Locate the cell with the specified text and output its [x, y] center coordinate. 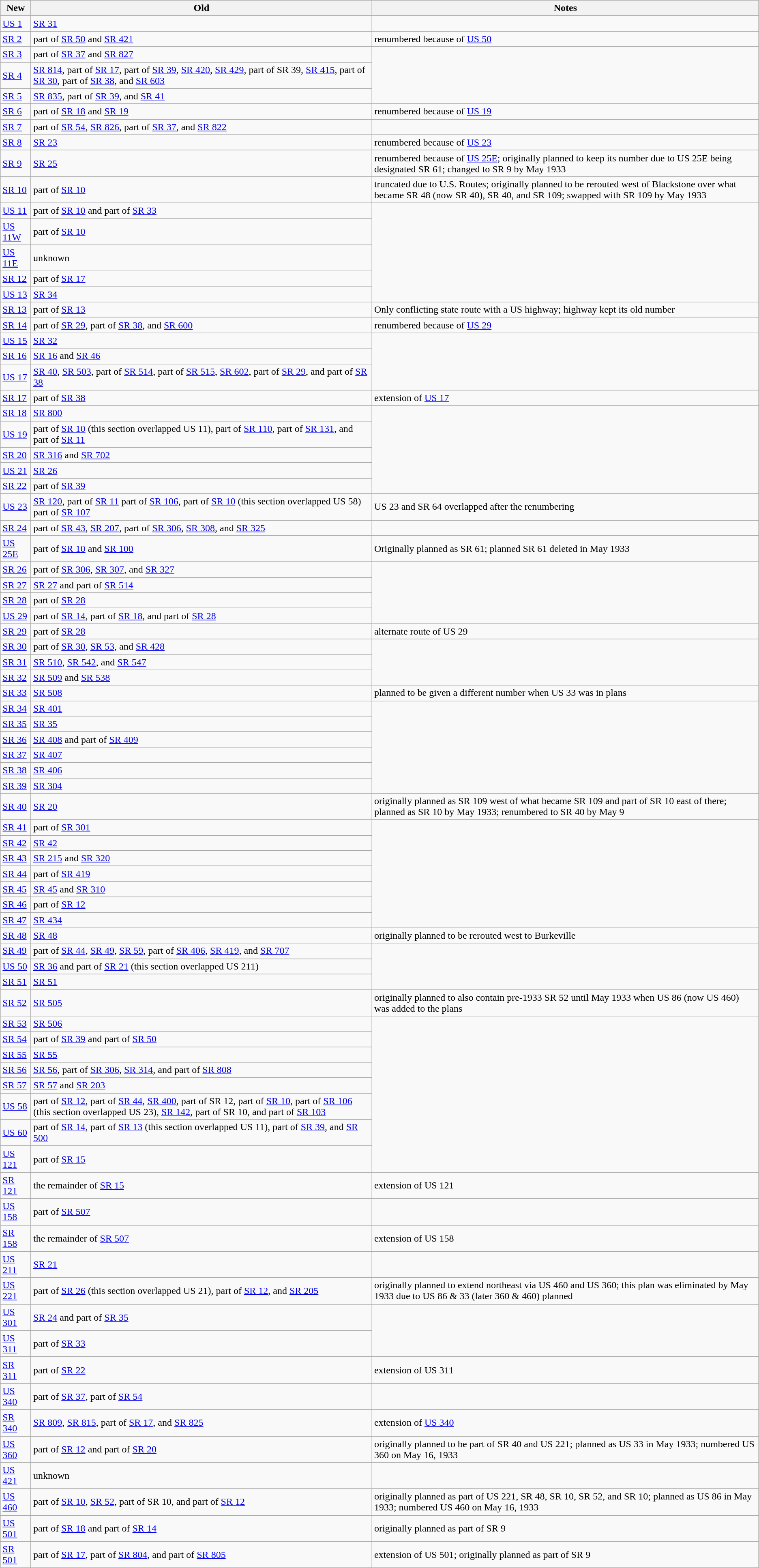
SR 501 [16, 1555]
Originally planned as SR 61; planned SR 61 deleted in May 1933 [565, 549]
SR 36 and part of SR 21 (this section overlapped US 211) [201, 966]
US 15 [16, 341]
extension of US 17 [565, 398]
the remainder of SR 15 [201, 1186]
US 23 [16, 507]
renumbered because of US 19 [565, 112]
SR 2 [16, 39]
SR 835, part of SR 39, and SR 41 [201, 96]
SR 158 [16, 1238]
part of SR 301 [201, 828]
SR 53 [16, 1023]
SR 18 [16, 413]
originally planned as SR 109 west of what became SR 109 and part of SR 10 east of there; planned as SR 10 by May 1933; renumbered to SR 40 by May 9 [565, 807]
US 121 [16, 1159]
SR 40 [16, 807]
SR 5 [16, 96]
originally planned as part of US 221, SR 48, SR 10, SR 52, and SR 10; planned as US 86 in May 1933; numbered US 460 on May 16, 1933 [565, 1502]
part of SR 507 [201, 1212]
US 19 [16, 434]
US 340 [16, 1396]
SR 37 [16, 755]
SR 16 and SR 46 [201, 356]
part of SR 30, SR 53, and SR 428 [201, 647]
SR 47 [16, 920]
part of SR 419 [201, 874]
SR 3 [16, 54]
originally planned to extend northeast via US 460 and US 360; this plan was eliminated by May 1933 due to US 86 & 33 (later 360 & 460) planned [565, 1291]
SR 30 [16, 647]
part of SR 39 and part of SR 50 [201, 1039]
part of SR 12 [201, 905]
SR 27 [16, 585]
SR 311 [16, 1370]
originally planned to be part of SR 40 and US 221; planned as US 33 in May 1933; numbered US 360 on May 16, 1933 [565, 1449]
Old [201, 8]
SR 54 [16, 1039]
US 17 [16, 377]
US 158 [16, 1212]
US 50 [16, 966]
part of SR 10 and part of SR 33 [201, 210]
SR 120, part of SR 11 part of SR 106, part of SR 10 (this section overlapped US 58) part of SR 107 [201, 507]
SR 510, SR 542, and SR 547 [201, 662]
SR 506 [201, 1023]
SR 39 [16, 785]
SR 40, SR 503, part of SR 514, part of SR 515, SR 602, part of SR 29, and part of SR 38 [201, 377]
part of SR 37, part of SR 54 [201, 1396]
SR 408 and part of SR 409 [201, 739]
part of SR 17 [201, 279]
extension of US 121 [565, 1186]
renumbered because of US 25E; originally planned to keep its number due to US 25E being designated SR 61; changed to SR 9 by May 1933 [565, 163]
SR 814, part of SR 17, part of SR 39, SR 420, SR 429, part of SR 39, SR 415, part of SR 30, part of SR 38, and SR 603 [201, 75]
SR 800 [201, 413]
part of SR 29, part of SR 38, and SR 600 [201, 325]
SR 6 [16, 112]
extension of US 340 [565, 1422]
part of SR 18 and SR 19 [201, 112]
US 211 [16, 1264]
US 360 [16, 1449]
renumbered because of US 29 [565, 325]
US 460 [16, 1502]
part of SR 12 and part of SR 20 [201, 1449]
US 13 [16, 294]
part of SR 37 and SR 827 [201, 54]
US 29 [16, 616]
SR 38 [16, 770]
SR 7 [16, 127]
part of SR 15 [201, 1159]
US 421 [16, 1476]
SR 45 and SR 310 [201, 889]
SR 56 [16, 1070]
US 11E [16, 258]
planned to be given a different number when US 33 was in plans [565, 693]
SR 8 [16, 142]
SR 41 [16, 828]
part of SR 13 [201, 310]
US 58 [16, 1106]
SR 12 [16, 279]
US 21 [16, 470]
US 301 [16, 1317]
part of SR 54, SR 826, part of SR 37, and SR 822 [201, 127]
part of SR 10 (this section overlapped US 11), part of SR 110, part of SR 131, and part of SR 11 [201, 434]
SR 36 [16, 739]
SR 304 [201, 785]
SR 4 [16, 75]
SR 29 [16, 631]
SR 406 [201, 770]
part of SR 26 (this section overlapped US 21), part of SR 12, and SR 205 [201, 1291]
SR 809, SR 815, part of SR 17, and SR 825 [201, 1422]
SR 24 [16, 528]
SR 508 [201, 693]
part of SR 33 [201, 1344]
part of SR 39 [201, 486]
SR 28 [16, 601]
US 23 and SR 64 overlapped after the renumbering [565, 507]
renumbered because of US 23 [565, 142]
SR 23 [201, 142]
part of SR 22 [201, 1370]
Notes [565, 8]
extension of US 311 [565, 1370]
SR 14 [16, 325]
SR 121 [16, 1186]
SR 17 [16, 398]
New [16, 8]
alternate route of US 29 [565, 631]
part of SR 38 [201, 398]
SR 316 and SR 702 [201, 455]
US 501 [16, 1529]
SR 9 [16, 163]
SR 52 [16, 1002]
part of SR 10, SR 52, part of SR 10, and part of SR 12 [201, 1502]
SR 57 and SR 203 [201, 1085]
SR 44 [16, 874]
the remainder of SR 507 [201, 1238]
US 60 [16, 1133]
part of SR 306, SR 307, and SR 327 [201, 570]
part of SR 18 and part of SR 14 [201, 1529]
SR 16 [16, 356]
extension of US 501; originally planned as part of SR 9 [565, 1555]
SR 57 [16, 1085]
US 1 [16, 24]
SR 49 [16, 951]
SR 56, part of SR 306, SR 314, and part of SR 808 [201, 1070]
SR 407 [201, 755]
Only conflicting state route with a US highway; highway kept its old number [565, 310]
originally planned as part of SR 9 [565, 1529]
part of SR 14, part of SR 13 (this section overlapped US 11), part of SR 39, and SR 500 [201, 1133]
US 11W [16, 231]
SR 215 and SR 320 [201, 858]
SR 505 [201, 1002]
part of SR 14, part of SR 18, and part of SR 28 [201, 616]
SR 22 [16, 486]
SR 33 [16, 693]
SR 509 and SR 538 [201, 678]
SR 10 [16, 190]
SR 43 [16, 858]
US 11 [16, 210]
originally planned to be rerouted west to Burkeville [565, 935]
extension of US 158 [565, 1238]
SR 340 [16, 1422]
renumbered because of US 50 [565, 39]
originally planned to also contain pre-1933 SR 52 until May 1933 when US 86 (now US 460) was added to the plans [565, 1002]
part of SR 10 and SR 100 [201, 549]
SR 24 and part of SR 35 [201, 1317]
SR 21 [201, 1264]
part of SR 43, SR 207, part of SR 306, SR 308, and SR 325 [201, 528]
SR 434 [201, 920]
part of SR 44, SR 49, SR 59, part of SR 406, SR 419, and SR 707 [201, 951]
US 221 [16, 1291]
SR 27 and part of SR 514 [201, 585]
US 25E [16, 549]
part of SR 17, part of SR 804, and part of SR 805 [201, 1555]
US 311 [16, 1344]
SR 46 [16, 905]
SR 401 [201, 708]
SR 45 [16, 889]
part of SR 50 and SR 421 [201, 39]
SR 13 [16, 310]
SR 25 [201, 163]
